Identify which cell holds the provided text, then report its (X, Y) central coordinate. 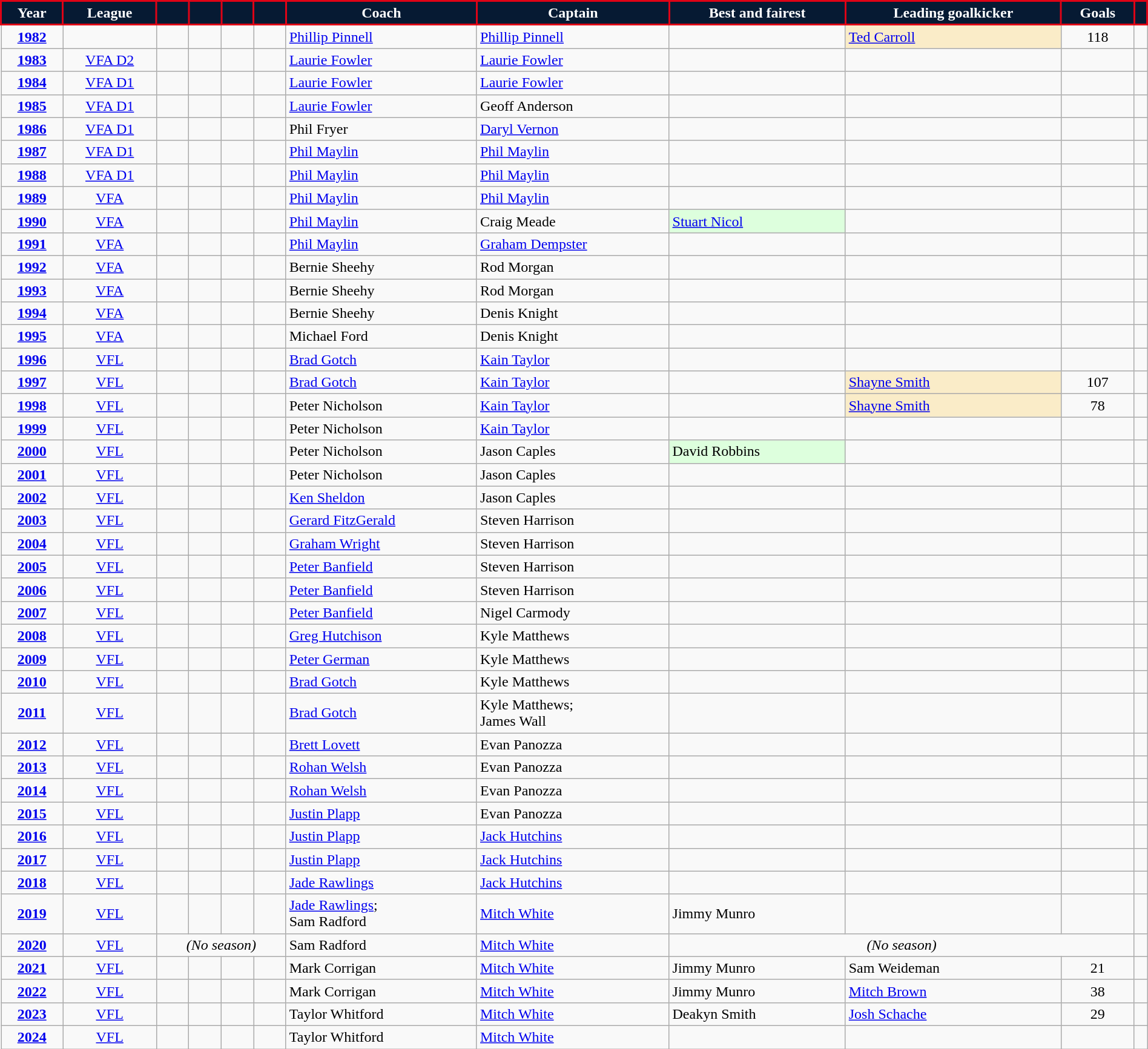
2022 (32, 991)
Sam Radford (381, 945)
Geoff Anderson (573, 106)
Brett Lovett (381, 745)
29 (1098, 1014)
2023 (32, 1014)
1993 (32, 290)
1986 (32, 129)
2015 (32, 814)
1997 (32, 383)
Jade Rawlings (381, 883)
1998 (32, 406)
2004 (32, 544)
Gerard FitzGerald (381, 521)
League (110, 13)
1989 (32, 198)
2006 (32, 590)
Deakyn Smith (757, 1014)
VFA D2 (110, 60)
Stuart Nicol (757, 221)
1992 (32, 267)
Captain (573, 13)
38 (1098, 991)
Jade Rawlings;Sam Radford (381, 914)
1990 (32, 221)
2008 (32, 636)
1995 (32, 337)
Mitch Brown (953, 991)
2020 (32, 945)
2019 (32, 914)
Craig Meade (573, 221)
Greg Hutchison (381, 636)
2016 (32, 837)
2011 (32, 713)
Best and fairest (757, 13)
Coach (381, 13)
2013 (32, 768)
Ken Sheldon (381, 498)
Ted Carroll (953, 36)
2018 (32, 883)
Year (32, 13)
78 (1098, 406)
1999 (32, 429)
Graham Dempster (573, 244)
Graham Wright (381, 544)
1982 (32, 36)
Sam Weideman (953, 968)
107 (1098, 383)
1987 (32, 152)
1984 (32, 83)
1991 (32, 244)
Daryl Vernon (573, 129)
1994 (32, 314)
Goals (1098, 13)
2017 (32, 860)
21 (1098, 968)
1985 (32, 106)
2014 (32, 791)
Peter German (381, 659)
2002 (32, 498)
2012 (32, 745)
Michael Ford (381, 337)
1996 (32, 360)
Nigel Carmody (573, 613)
Kyle Matthews; James Wall (573, 713)
2010 (32, 682)
2005 (32, 567)
2024 (32, 1037)
Josh Schache (953, 1014)
2021 (32, 968)
2009 (32, 659)
2007 (32, 613)
1983 (32, 60)
2003 (32, 521)
Leading goalkicker (953, 13)
Phil Fryer (381, 129)
David Robbins (757, 452)
2001 (32, 475)
2000 (32, 452)
1988 (32, 175)
118 (1098, 36)
